Return the (X, Y) coordinate for the center point of the cell that contains the specified text.  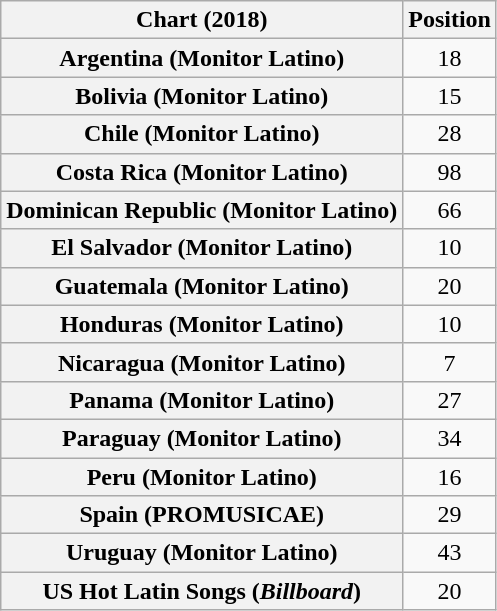
El Salvador (Monitor Latino) (202, 248)
43 (450, 553)
Panama (Monitor Latino) (202, 400)
27 (450, 400)
28 (450, 134)
Peru (Monitor Latino) (202, 477)
Dominican Republic (Monitor Latino) (202, 210)
Argentina (Monitor Latino) (202, 58)
Spain (PROMUSICAE) (202, 515)
Honduras (Monitor Latino) (202, 324)
Guatemala (Monitor Latino) (202, 286)
Chart (2018) (202, 20)
Costa Rica (Monitor Latino) (202, 172)
Nicaragua (Monitor Latino) (202, 362)
7 (450, 362)
Uruguay (Monitor Latino) (202, 553)
15 (450, 96)
US Hot Latin Songs (Billboard) (202, 591)
Chile (Monitor Latino) (202, 134)
98 (450, 172)
16 (450, 477)
Paraguay (Monitor Latino) (202, 438)
Bolivia (Monitor Latino) (202, 96)
18 (450, 58)
66 (450, 210)
34 (450, 438)
29 (450, 515)
Position (450, 20)
